Find where the given text appears and provide that cell's center as (x, y) coordinate. 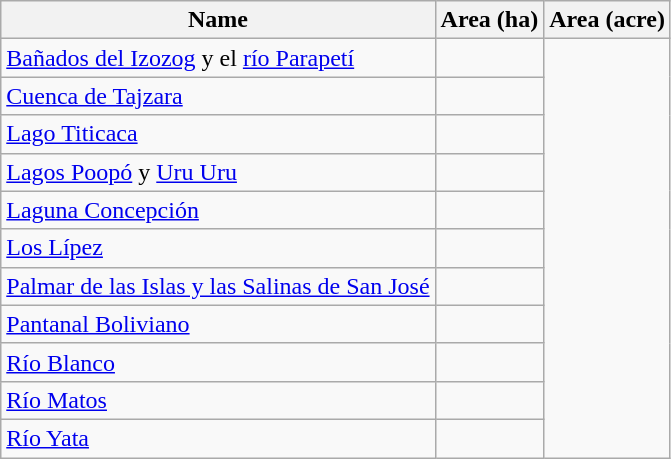
Laguna Concepción (218, 210)
Pantanal Boliviano (218, 324)
Lagos Poopó y Uru Uru (218, 172)
Palmar de las Islas y las Salinas de San José (218, 286)
Río Blanco (218, 362)
Río Matos (218, 400)
Los Lípez (218, 248)
Area (acre) (608, 20)
Bañados del Izozog y el río Parapetí (218, 58)
Lago Titicaca (218, 134)
Area (ha) (490, 20)
Name (218, 20)
Río Yata (218, 438)
Cuenca de Tajzara (218, 96)
